Return [X, Y] of the center of cell containing provided text 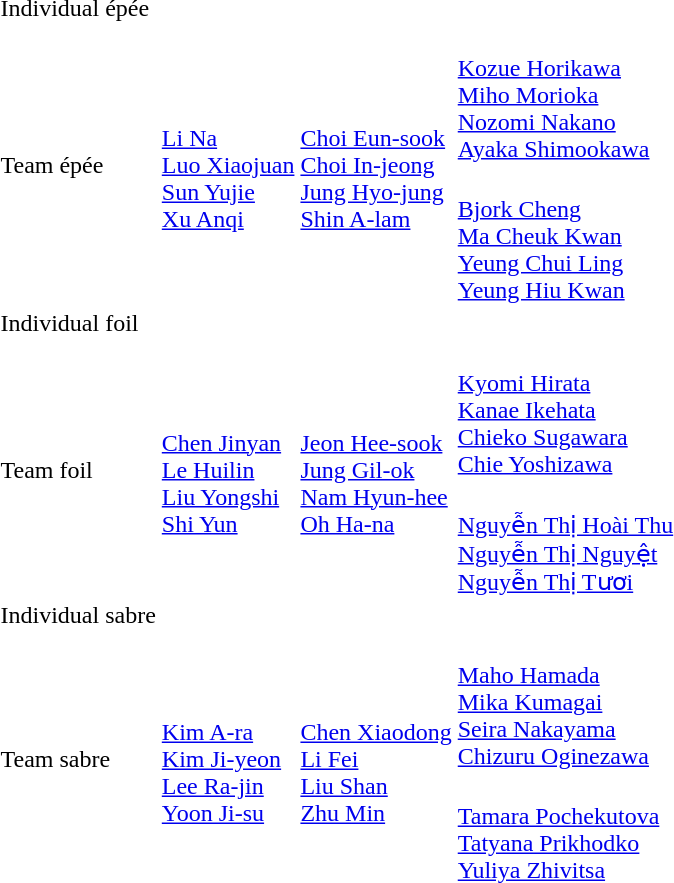
Choi Eun-sookChoi In-jeongJung Hyo-jungShin A-lam [376, 166]
Maho HamadaMika KumagaiSeira NakayamaChizuru Oginezawa [565, 703]
Jeon Hee-sookJung Gil-okNam Hyun-heeOh Ha-na [376, 469]
Nguyễn Thị Hoài ThuNguyễn Thị NguyệtNguyễn Thị Tươi [565, 540]
Kyomi HirataKanae IkehataChieko SugawaraChie Yoshizawa [565, 410]
Li NaLuo XiaojuanSun YujieXu Anqi [228, 166]
Chen JinyanLe HuilinLiu YongshiShi Yun [228, 469]
Kozue HorikawaMiho MoriokaNozomi NakanoAyaka Shimookawa [565, 95]
Bjork ChengMa Cheuk KwanYeung Chui LingYeung Hiu Kwan [565, 236]
